Pinpoint the cell where the given text exists, returning its [X, Y] midpoint coordinate. 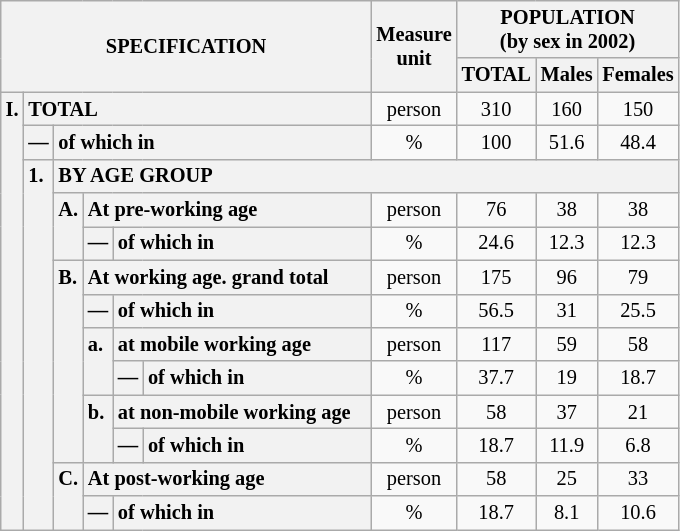
POPULATION (by sex in 2002) [568, 29]
At pre-working age [227, 210]
Females [638, 75]
Measure unit [414, 46]
76 [496, 210]
37.7 [496, 378]
C. [68, 496]
24.6 [496, 243]
51.6 [567, 142]
96 [567, 277]
Males [567, 75]
56.5 [496, 311]
BY AGE GROUP [366, 176]
6.8 [638, 445]
100 [496, 142]
B. [68, 361]
I. [12, 311]
59 [567, 344]
150 [638, 109]
79 [638, 277]
310 [496, 109]
A. [68, 226]
25.5 [638, 311]
117 [496, 344]
at mobile working age [242, 344]
31 [567, 311]
a. [98, 360]
SPECIFICATION [186, 46]
33 [638, 479]
11.9 [567, 445]
at non-mobile working age [242, 412]
175 [496, 277]
8.1 [567, 513]
21 [638, 412]
At post-working age [227, 479]
37 [567, 412]
At working age. grand total [227, 277]
19 [567, 378]
10.6 [638, 513]
48.4 [638, 142]
1. [38, 344]
25 [567, 479]
160 [567, 109]
b. [98, 428]
